Detect which cell encompasses the target text, then output its [x, y] center coordinate. 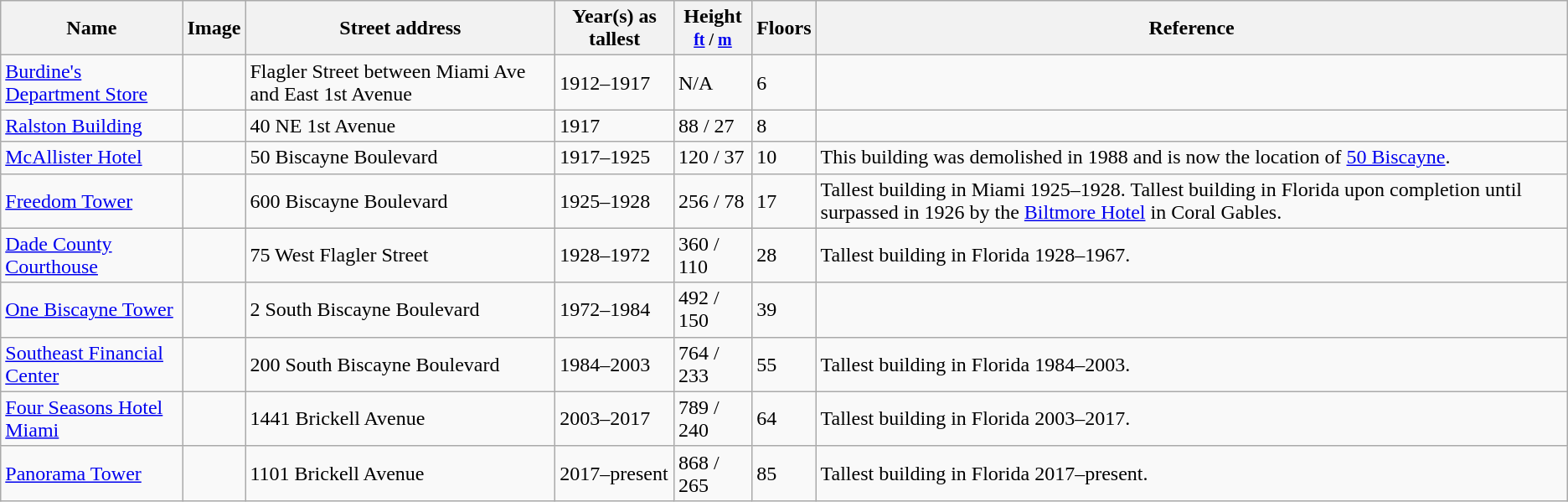
8 [784, 126]
Panorama Tower [92, 473]
Flagler Street between Miami Ave and East 1st Avenue [400, 82]
256 / 78 [712, 201]
360 / 110 [712, 255]
88 / 27 [712, 126]
2017–present [615, 473]
1917–1925 [615, 158]
2 South Biscayne Boulevard [400, 310]
1928–1972 [615, 255]
85 [784, 473]
Reference [1191, 28]
6 [784, 82]
492 / 150 [712, 310]
1101 Brickell Avenue [400, 473]
Street address [400, 28]
Floors [784, 28]
10 [784, 158]
McAllister Hotel [92, 158]
1925–1928 [615, 201]
64 [784, 419]
1984–2003 [615, 364]
868 / 265 [712, 473]
120 / 37 [712, 158]
1912–1917 [615, 82]
Tallest building in Miami 1925–1928. Tallest building in Florida upon completion until surpassed in 1926 by the Biltmore Hotel in Coral Gables. [1191, 201]
50 Biscayne Boulevard [400, 158]
39 [784, 310]
789 / 240 [712, 419]
Image [214, 28]
Four Seasons Hotel Miami [92, 419]
17 [784, 201]
Heightft / m [712, 28]
Burdine's Department Store [92, 82]
Dade County Courthouse [92, 255]
Southeast Financial Center [92, 364]
Tallest building in Florida 1928–1967. [1191, 255]
Tallest building in Florida 2017–present. [1191, 473]
Freedom Tower [92, 201]
1441 Brickell Avenue [400, 419]
Name [92, 28]
600 Biscayne Boulevard [400, 201]
764 / 233 [712, 364]
28 [784, 255]
Ralston Building [92, 126]
40 NE 1st Avenue [400, 126]
1972–1984 [615, 310]
Tallest building in Florida 2003–2017. [1191, 419]
200 South Biscayne Boulevard [400, 364]
N/A [712, 82]
One Biscayne Tower [92, 310]
2003–2017 [615, 419]
55 [784, 364]
Year(s) as tallest [615, 28]
Tallest building in Florida 1984–2003. [1191, 364]
1917 [615, 126]
This building was demolished in 1988 and is now the location of 50 Biscayne. [1191, 158]
75 West Flagler Street [400, 255]
